From the cell containing the given text, extract its center point as (X, Y) coordinate. 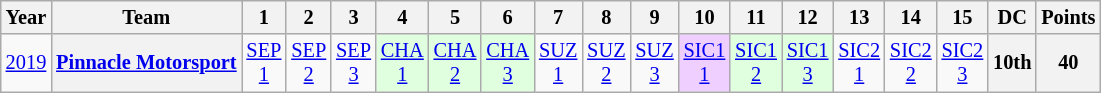
SIC22 (911, 63)
SUZ2 (606, 63)
SIC13 (808, 63)
CHA3 (508, 63)
SUZ1 (558, 63)
2 (308, 17)
Points (1068, 17)
9 (654, 17)
3 (354, 17)
DC (1012, 17)
SEP2 (308, 63)
SEP1 (264, 63)
15 (963, 17)
Pinnacle Motorsport (146, 63)
SIC11 (705, 63)
14 (911, 17)
1 (264, 17)
11 (756, 17)
SIC21 (859, 63)
10 (705, 17)
12 (808, 17)
SIC12 (756, 63)
SEP3 (354, 63)
Year (26, 17)
10th (1012, 63)
13 (859, 17)
CHA2 (456, 63)
2019 (26, 63)
SIC23 (963, 63)
SUZ3 (654, 63)
6 (508, 17)
CHA1 (402, 63)
4 (402, 17)
7 (558, 17)
5 (456, 17)
8 (606, 17)
40 (1068, 63)
Team (146, 17)
